Return [X, Y] of the center of cell containing provided text 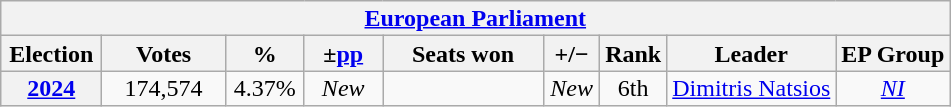
Seats won [462, 54]
Rank [634, 54]
174,574 [164, 88]
6th [634, 88]
+/− [572, 54]
EP Group [893, 54]
NI [893, 88]
Votes [164, 54]
European Parliament [476, 18]
2024 [52, 88]
Leader [752, 54]
±pp [344, 54]
Dimitris Natsios [752, 88]
% [264, 54]
Election [52, 54]
4.37% [264, 88]
